From the cell containing the given text, extract its center point as [x, y] coordinate. 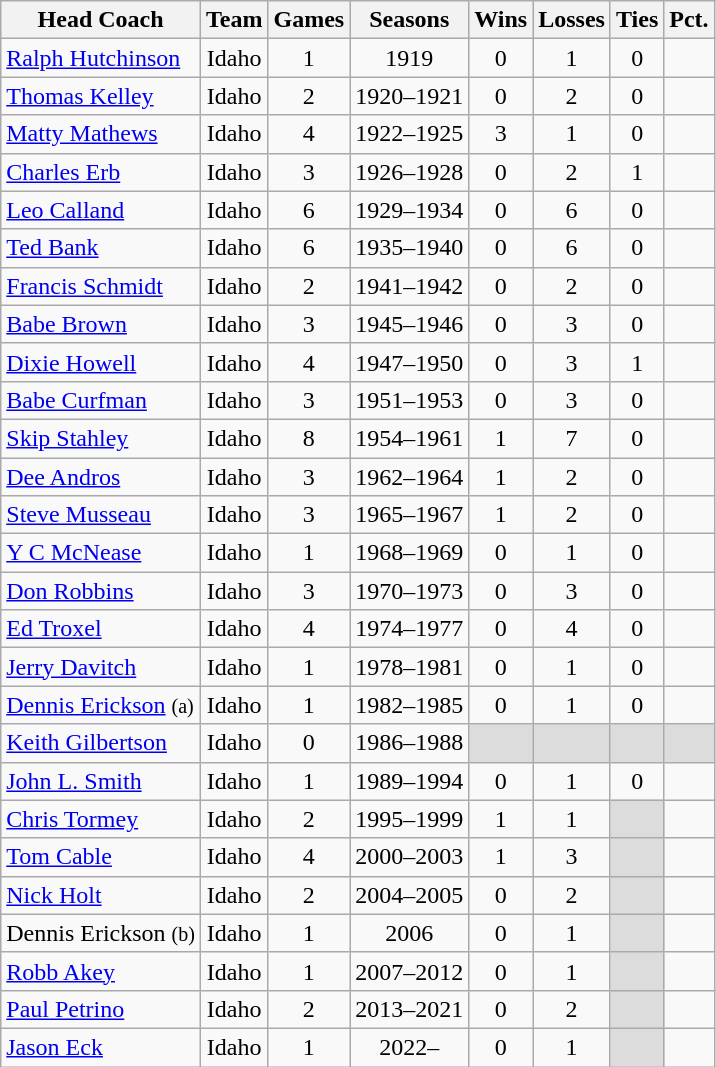
Dennis Erickson (a) [101, 705]
7 [572, 438]
1982–1985 [410, 705]
1986–1988 [410, 743]
1989–1994 [410, 781]
1968–1969 [410, 553]
Team [234, 20]
Jerry Davitch [101, 667]
Ted Bank [101, 248]
1941–1942 [410, 286]
Seasons [410, 20]
Nick Holt [101, 895]
Robb Akey [101, 971]
Matty Mathews [101, 134]
1970–1973 [410, 591]
Head Coach [101, 20]
Leo Calland [101, 210]
1920–1921 [410, 96]
Keith Gilbertson [101, 743]
Tom Cable [101, 857]
1945–1946 [410, 324]
Steve Musseau [101, 515]
Thomas Kelley [101, 96]
Ed Troxel [101, 629]
Ties [636, 20]
Don Robbins [101, 591]
Jason Eck [101, 1047]
2007–2012 [410, 971]
Games [309, 20]
Babe Brown [101, 324]
1995–1999 [410, 819]
1974–1977 [410, 629]
John L. Smith [101, 781]
8 [309, 438]
1929–1934 [410, 210]
1922–1925 [410, 134]
1951–1953 [410, 400]
Paul Petrino [101, 1009]
1919 [410, 58]
Pct. [689, 20]
Babe Curfman [101, 400]
Ralph Hutchinson [101, 58]
1962–1964 [410, 477]
1947–1950 [410, 362]
Chris Tormey [101, 819]
Losses [572, 20]
Dennis Erickson (b) [101, 933]
2022– [410, 1047]
1935–1940 [410, 248]
2000–2003 [410, 857]
Dixie Howell [101, 362]
Y C McNease [101, 553]
2004–2005 [410, 895]
Dee Andros [101, 477]
Wins [501, 20]
Skip Stahley [101, 438]
1926–1928 [410, 172]
1954–1961 [410, 438]
2006 [410, 933]
2013–2021 [410, 1009]
1978–1981 [410, 667]
Charles Erb [101, 172]
1965–1967 [410, 515]
Francis Schmidt [101, 286]
